Provide the (X, Y) coordinate of the cell's center where the given text is located.  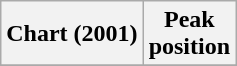
Chart (2001) (72, 34)
Peak position (189, 34)
